Extract the [X, Y] coordinate from the center of the cell holding the provided text.  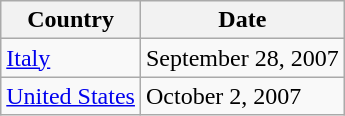
Date [242, 20]
Country [71, 20]
Italy [71, 58]
United States [71, 96]
September 28, 2007 [242, 58]
October 2, 2007 [242, 96]
